Identify which cell holds the provided text, then report its (X, Y) central coordinate. 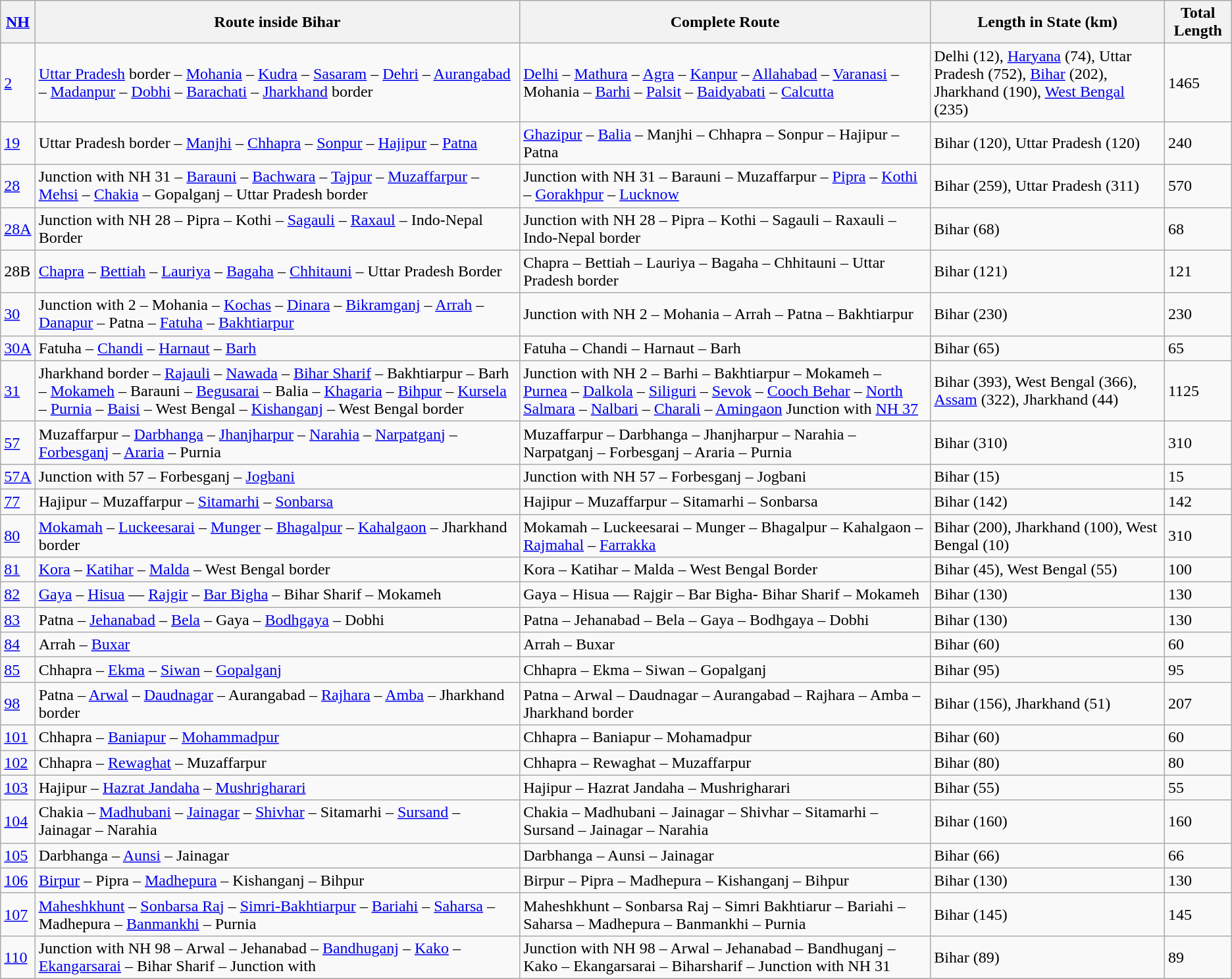
Chhapra – Baniapur – Mohamadpur (725, 738)
Kora – Katihar – Malda – West Bengal Border (725, 570)
Bihar (200), Jharkhand (100), West Bengal (10) (1048, 536)
105 (18, 855)
Junction with NH 98 – Arwal – Jehanabad – Bandhuganj – Kako – Ekangarsarai – Biharsharif – Junction with NH 31 (725, 957)
85 (18, 670)
110 (18, 957)
1125 (1198, 391)
Mokamah – Luckeesarai – Munger – Bhagalpur – Kahalgaon – Jharkhand border (277, 536)
57A (18, 476)
66 (1198, 855)
121 (1198, 271)
Complete Route (725, 22)
95 (1198, 670)
Bihar (145) (1048, 915)
Bihar (310) (1048, 442)
107 (18, 915)
Ghazipur – Balia – Manjhi – Chhapra – Sonpur – Hajipur – Patna (725, 143)
19 (18, 143)
102 (18, 763)
NH (18, 22)
Chhapra – Baniapur – Mohammadpur (277, 738)
Junction with NH 31 – Barauni – Bachwara – Tajpur – Muzaffarpur – Mehsi – Chakia – Gopalganj – Uttar Pradesh border (277, 186)
145 (1198, 915)
Bihar (120), Uttar Pradesh (120) (1048, 143)
Junction with NH 57 – Forbesganj – Jogbani (725, 476)
Bihar (259), Uttar Pradesh (311) (1048, 186)
Junction with 2 – Mohania – Kochas – Dinara – Bikramganj – Arrah – Danapur – Patna – Fatuha – Bakhtiarpur (277, 314)
Uttar Pradesh border – Manjhi – Chhapra – Sonpur – Hajipur – Patna (277, 143)
Route inside Bihar (277, 22)
Bihar (66) (1048, 855)
1465 (1198, 83)
30 (18, 314)
Gaya – Hisua — Rajgir – Bar Bigha – Bihar Sharif – Mokameh (277, 595)
Bihar (55) (1048, 788)
55 (1198, 788)
28B (18, 271)
Bihar (95) (1048, 670)
Bihar (65) (1048, 348)
2 (18, 83)
30A (18, 348)
Bihar (121) (1048, 271)
207 (1198, 704)
240 (1198, 143)
230 (1198, 314)
Junction with NH 28 – Pipra – Kothi – Sagauli – Raxaul – Indo-Nepal Border (277, 229)
Total Length (1198, 22)
Bihar (68) (1048, 229)
Bihar (160) (1048, 821)
84 (18, 645)
101 (18, 738)
77 (18, 501)
Junction with NH 98 – Arwal – Jehanabad – Bandhuganj – Kako – Ekangarsarai – Bihar Sharif – Junction with (277, 957)
Bihar (15) (1048, 476)
Uttar Pradesh border – Mohania – Kudra – Sasaram – Dehri – Aurangabad – Madanpur – Dobhi – Barachati – Jharkhand border (277, 83)
15 (1198, 476)
65 (1198, 348)
31 (18, 391)
570 (1198, 186)
28A (18, 229)
98 (18, 704)
Maheshkhunt – Sonbarsa Raj – Simri-Bakhtiarpur – Bariahi – Saharsa –Madhepura – Banmankhi – Purnia (277, 915)
81 (18, 570)
28 (18, 186)
Junction with 57 – Forbesganj – Jogbani (277, 476)
82 (18, 595)
Junction with NH 31 – Barauni – Muzaffarpur – Pipra – Kothi – Gorakhpur – Lucknow (725, 186)
Kora – Katihar – Malda – West Bengal border (277, 570)
Junction with NH 2 – Mohania – Arrah – Patna – Bakhtiarpur (725, 314)
106 (18, 880)
Bihar (89) (1048, 957)
57 (18, 442)
Bihar (393), West Bengal (366), Assam (322), Jharkhand (44) (1048, 391)
100 (1198, 570)
Bihar (156), Jharkhand (51) (1048, 704)
Maheshkhunt – Sonbarsa Raj – Simri Bakhtiarur – Bariahi – Saharsa – Madhepura – Banmankhi – Purnia (725, 915)
Delhi – Mathura – Agra – Kanpur – Allahabad – Varanasi – Mohania – Barhi – Palsit – Baidyabati – Calcutta (725, 83)
Length in State (km) (1048, 22)
160 (1198, 821)
83 (18, 620)
Bihar (80) (1048, 763)
Bihar (45), West Bengal (55) (1048, 570)
104 (18, 821)
Gaya – Hisua — Rajgir – Bar Bigha- Bihar Sharif – Mokameh (725, 595)
68 (1198, 229)
Delhi (12), Haryana (74), Uttar Pradesh (752), Bihar (202), Jharkhand (190), West Bengal (235) (1048, 83)
103 (18, 788)
89 (1198, 957)
Chapra – Bettiah – Lauriya – Bagaha – Chhitauni – Uttar Pradesh border (725, 271)
Junction with NH 28 – Pipra – Kothi – Sagauli – Raxauli – Indo-Nepal border (725, 229)
Bihar (230) (1048, 314)
Mokamah – Luckeesarai – Munger – Bhagalpur – Kahalgaon – Rajmahal – Farrakka (725, 536)
142 (1198, 501)
Chapra – Bettiah – Lauriya – Bagaha – Chhitauni – Uttar Pradesh Border (277, 271)
Bihar (142) (1048, 501)
